Return (X, Y) of the center of cell containing provided text 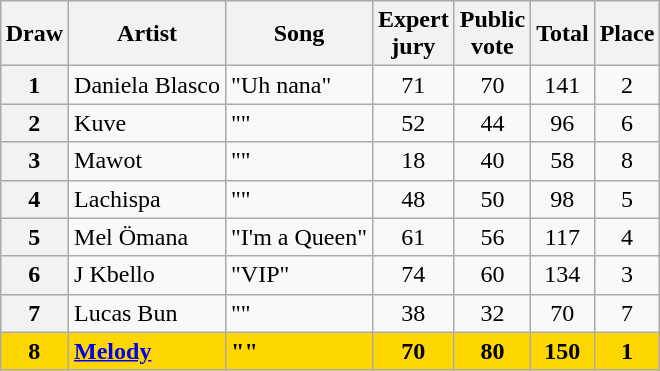
58 (563, 161)
56 (492, 237)
38 (413, 313)
48 (413, 199)
61 (413, 237)
141 (563, 85)
"Uh nana" (300, 85)
Draw (34, 34)
60 (492, 275)
32 (492, 313)
J Kbello (148, 275)
150 (563, 351)
Mawot (148, 161)
18 (413, 161)
80 (492, 351)
Melody (148, 351)
71 (413, 85)
Lachispa (148, 199)
Publicvote (492, 34)
52 (413, 123)
Place (627, 34)
Kuve (148, 123)
Lucas Bun (148, 313)
96 (563, 123)
Song (300, 34)
Artist (148, 34)
44 (492, 123)
74 (413, 275)
40 (492, 161)
50 (492, 199)
117 (563, 237)
Total (563, 34)
134 (563, 275)
"VIP" (300, 275)
"I'm a Queen" (300, 237)
Mel Ömana (148, 237)
Expertjury (413, 34)
98 (563, 199)
Daniela Blasco (148, 85)
